Identify which cell holds the provided text, then report its [X, Y] central coordinate. 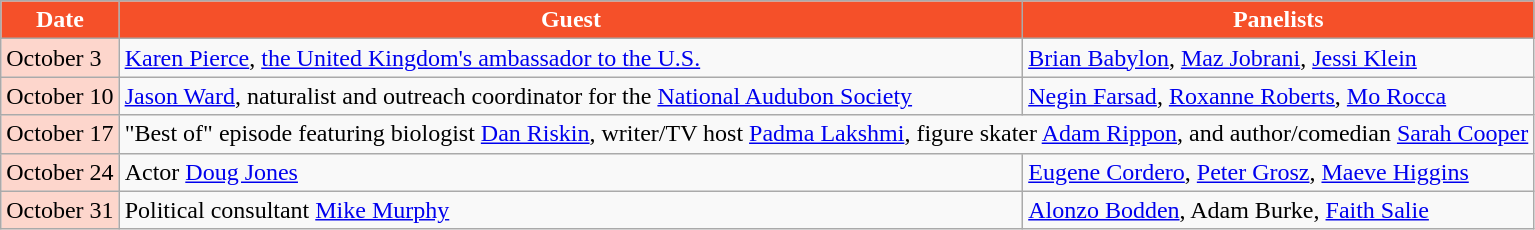
Panelists [1278, 20]
October 3 [60, 58]
Jason Ward, naturalist and outreach coordinator for the National Audubon Society [571, 96]
October 24 [60, 172]
Political consultant Mike Murphy [571, 210]
Eugene Cordero, Peter Grosz, Maeve Higgins [1278, 172]
Negin Farsad, Roxanne Roberts, Mo Rocca [1278, 96]
Date [60, 20]
Alonzo Bodden, Adam Burke, Faith Salie [1278, 210]
Actor Doug Jones [571, 172]
Karen Pierce, the United Kingdom's ambassador to the U.S. [571, 58]
October 31 [60, 210]
Guest [571, 20]
"Best of" episode featuring biologist Dan Riskin, writer/TV host Padma Lakshmi, figure skater Adam Rippon, and author/comedian Sarah Cooper [826, 134]
October 10 [60, 96]
October 17 [60, 134]
Brian Babylon, Maz Jobrani, Jessi Klein [1278, 58]
